Locate the cell with the specified text and output its (X, Y) center coordinate. 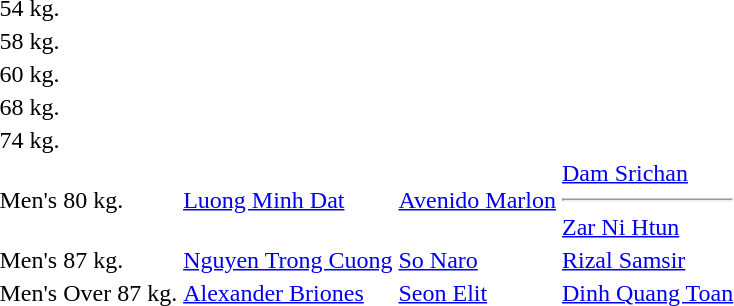
Nguyen Trong Cuong (288, 260)
Luong Minh Dat (288, 200)
So Naro (478, 260)
Avenido Marlon (478, 200)
